Return [x, y] of the center of cell containing provided text 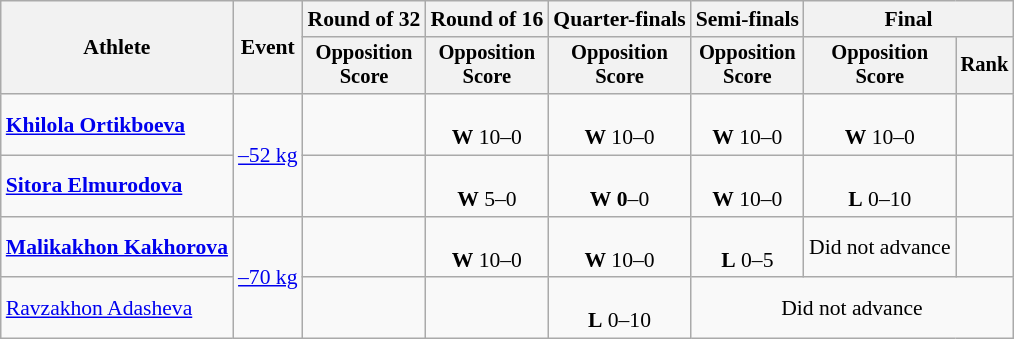
–52 kg [268, 155]
W 5–0 [486, 186]
Athlete [117, 48]
Round of 16 [486, 19]
Malikakhon Kakhorova [117, 248]
Ravzakhon Adasheva [117, 308]
Khilola Ortikboeva [117, 124]
–70 kg [268, 278]
W 0–0 [619, 186]
Event [268, 48]
L 0–5 [748, 248]
Rank [985, 66]
Sitora Elmurodova [117, 186]
Quarter-finals [619, 19]
Round of 32 [364, 19]
Semi-finals [748, 19]
Final [908, 19]
